Return the [x, y] coordinate for the center point of the cell that contains the specified text.  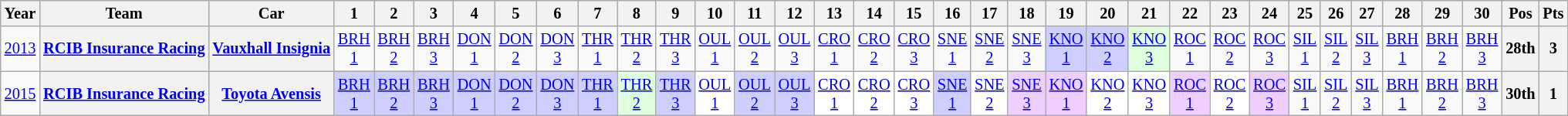
13 [834, 13]
18 [1026, 13]
Vauxhall Insignia [271, 49]
23 [1230, 13]
12 [795, 13]
30th [1520, 94]
7 [597, 13]
15 [914, 13]
Pos [1520, 13]
6 [557, 13]
14 [874, 13]
27 [1367, 13]
16 [952, 13]
28 [1403, 13]
9 [675, 13]
4 [475, 13]
30 [1482, 13]
Toyota Avensis [271, 94]
10 [715, 13]
5 [516, 13]
2013 [20, 49]
26 [1336, 13]
2 [394, 13]
Pts [1554, 13]
29 [1442, 13]
Year [20, 13]
22 [1190, 13]
24 [1269, 13]
Team [123, 13]
17 [989, 13]
21 [1149, 13]
11 [755, 13]
Car [271, 13]
2015 [20, 94]
25 [1305, 13]
19 [1066, 13]
8 [637, 13]
20 [1107, 13]
28th [1520, 49]
